Locate the cell with the specified text and output its [X, Y] center coordinate. 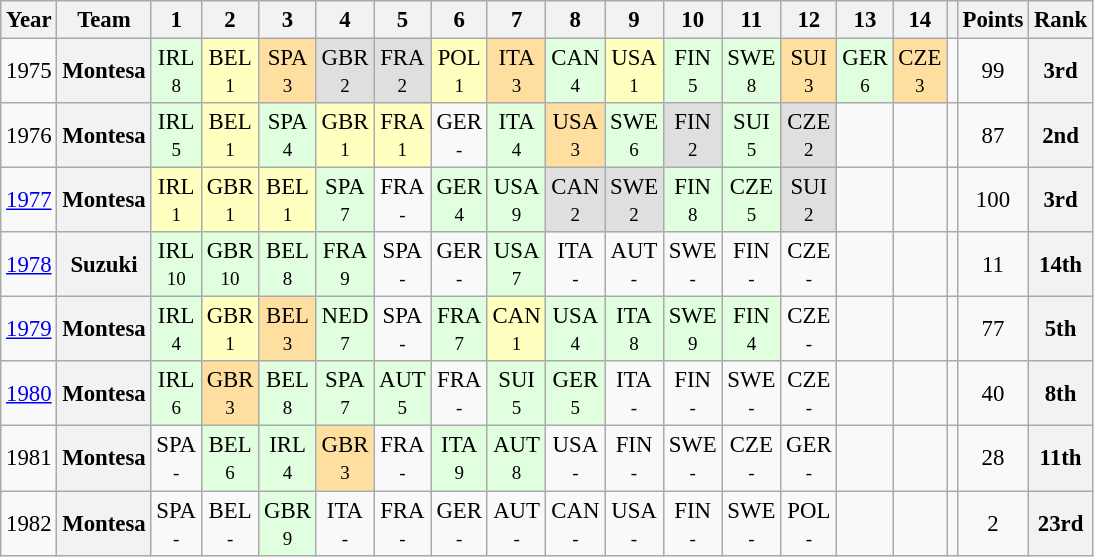
IRL8 [176, 72]
100 [992, 200]
GER5 [576, 394]
4 [344, 20]
12 [809, 20]
CAN2 [576, 200]
3 [288, 20]
BEL- [230, 524]
SWE8 [752, 72]
5 [402, 20]
GBR9 [288, 524]
SWE2 [634, 200]
ITA3 [516, 72]
1 [176, 20]
FIN8 [692, 200]
USA7 [516, 264]
GER6 [865, 72]
CZE2 [809, 136]
2nd [1061, 136]
7 [516, 20]
ITA9 [459, 458]
USA1 [634, 72]
1976 [29, 136]
Year [29, 20]
FIN5 [692, 72]
SUI3 [809, 72]
USA9 [516, 200]
AUT5 [402, 394]
POL1 [459, 72]
10 [692, 20]
14th [1061, 264]
CZE5 [752, 200]
BEL3 [288, 330]
SUI2 [809, 200]
11th [1061, 458]
FRA1 [402, 136]
13 [865, 20]
99 [992, 72]
FRA2 [402, 72]
CZE3 [920, 72]
GBR10 [230, 264]
SPA3 [288, 72]
IRL5 [176, 136]
IRL6 [176, 394]
6 [459, 20]
5th [1061, 330]
POL- [809, 524]
1979 [29, 330]
Rank [1061, 20]
FIN4 [752, 330]
1975 [29, 72]
USA4 [576, 330]
Team [104, 20]
1978 [29, 264]
USA3 [576, 136]
BEL6 [230, 458]
77 [992, 330]
FRA9 [344, 264]
FRA7 [459, 330]
1980 [29, 394]
23rd [1061, 524]
IRL10 [176, 264]
9 [634, 20]
CAN- [576, 524]
CAN1 [516, 330]
ITA8 [634, 330]
IRL1 [176, 200]
SWE6 [634, 136]
8th [1061, 394]
1981 [29, 458]
NED7 [344, 330]
1982 [29, 524]
28 [992, 458]
14 [920, 20]
Suzuki [104, 264]
87 [992, 136]
8 [576, 20]
GER4 [459, 200]
SWE9 [692, 330]
CAN4 [576, 72]
AUT8 [516, 458]
FIN2 [692, 136]
1977 [29, 200]
40 [992, 394]
ITA4 [516, 136]
SPA4 [288, 136]
GBR2 [344, 72]
Points [992, 20]
